Extract the [X, Y] coordinate from the center of the cell holding the provided text.  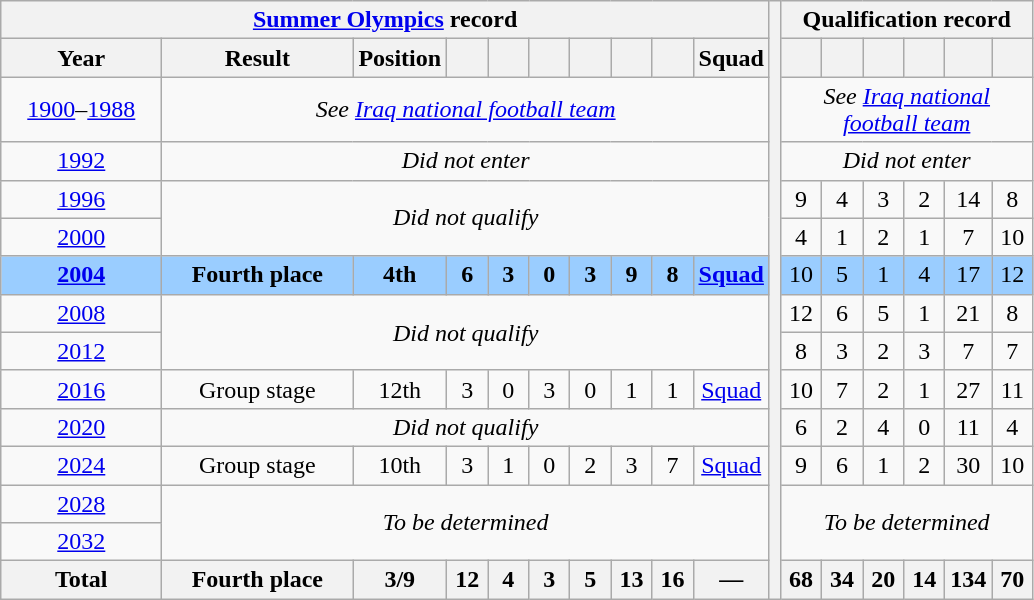
2032 [82, 542]
Year [82, 58]
13 [632, 580]
70 [1012, 580]
Position [400, 58]
2028 [82, 503]
134 [968, 580]
2008 [82, 313]
Summer Olympics record [386, 20]
30 [968, 465]
Total [82, 580]
1992 [82, 161]
16 [672, 580]
4th [400, 275]
10th [400, 465]
2020 [82, 427]
68 [802, 580]
34 [842, 580]
2000 [82, 237]
Result [258, 58]
12th [400, 389]
2016 [82, 389]
1996 [82, 199]
2012 [82, 351]
1900–1988 [82, 110]
27 [968, 389]
20 [884, 580]
3/9 [400, 580]
2024 [82, 465]
2004 [82, 275]
17 [968, 275]
— [731, 580]
21 [968, 313]
Qualification record [907, 20]
